Scan for the cell matching the given text and deliver its [X, Y] coordinate at center. 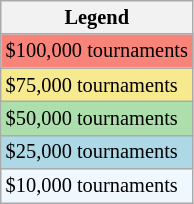
$75,000 tournaments [97, 85]
$10,000 tournaments [97, 186]
$50,000 tournaments [97, 118]
$25,000 tournaments [97, 152]
Legend [97, 17]
$100,000 tournaments [97, 51]
